Extract the (X, Y) coordinate from the center of the cell holding the provided text.  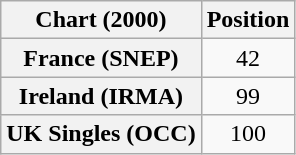
Ireland (IRMA) (101, 96)
UK Singles (OCC) (101, 134)
France (SNEP) (101, 58)
42 (248, 58)
100 (248, 134)
Position (248, 20)
Chart (2000) (101, 20)
99 (248, 96)
